Capture the cell that displays the provided text and extract its [X, Y] central coordinate. 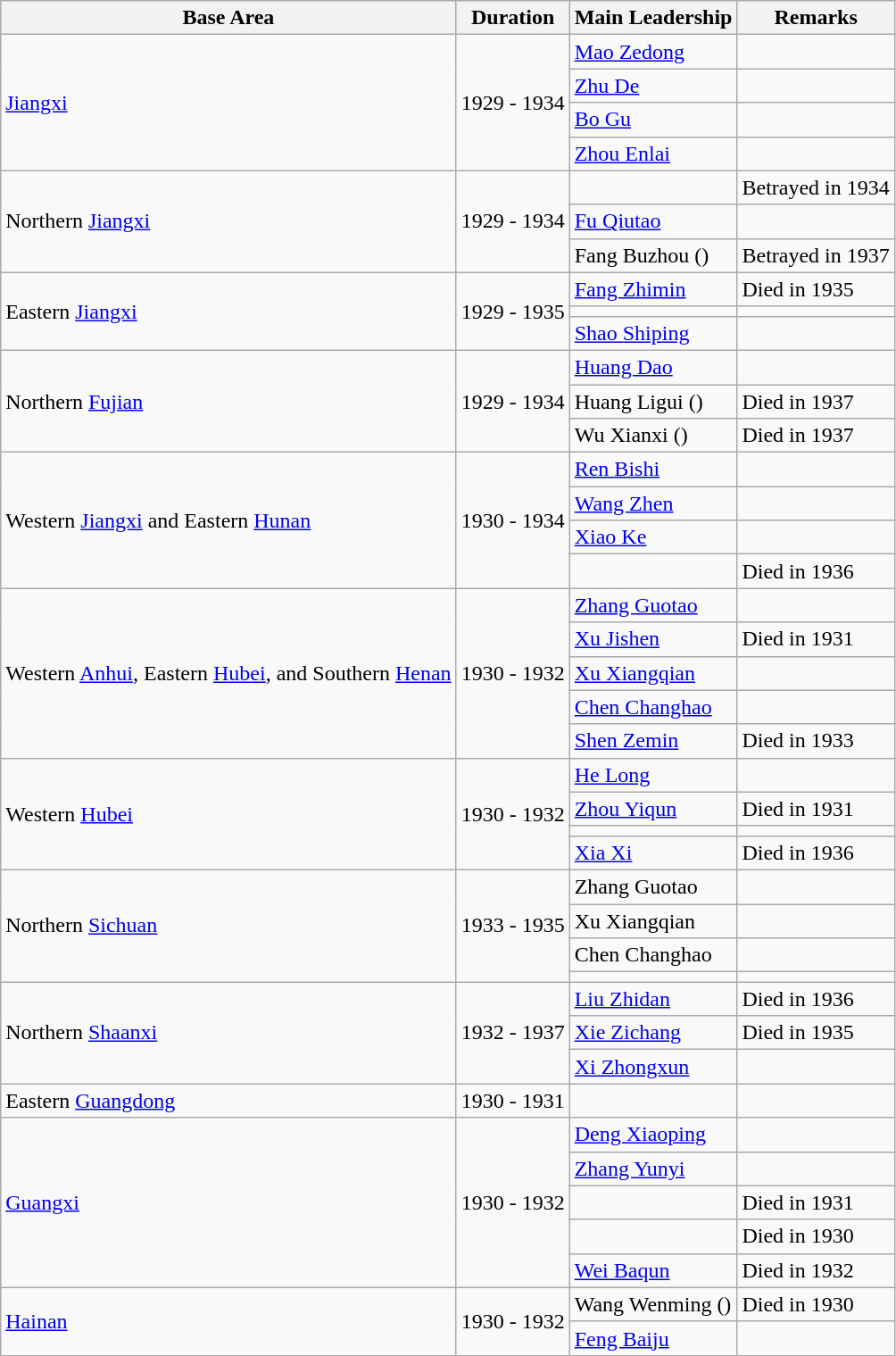
Northern Fujian [228, 401]
Remarks [816, 18]
Died in 1932 [816, 1270]
Liu Zhidan [653, 999]
Guangxi [228, 1202]
Huang Ligui () [653, 401]
Wang Wenming () [653, 1304]
Northern Jiangxi [228, 221]
Bo Gu [653, 120]
Wu Xianxi () [653, 436]
1933 - 1935 [512, 925]
Xie Zichang [653, 1033]
He Long [653, 775]
1932 - 1937 [512, 1033]
Base Area [228, 18]
Shao Shiping [653, 333]
Fang Zhimin [653, 289]
Western Anhui, Eastern Hubei, and Southern Henan [228, 673]
Xiao Ke [653, 537]
Wei Baqun [653, 1270]
Wang Zhen [653, 503]
Hainan [228, 1321]
Jiangxi [228, 103]
Deng Xiaoping [653, 1135]
Betrayed in 1937 [816, 255]
Western Jiangxi and Eastern Hunan [228, 520]
1929 - 1935 [512, 311]
1930 - 1931 [512, 1101]
Northern Shaanxi [228, 1033]
Northern Sichuan [228, 925]
Mao Zedong [653, 52]
Western Hubei [228, 814]
Betrayed in 1934 [816, 187]
Feng Baiju [653, 1338]
1930 - 1934 [512, 520]
Shen Zemin [653, 741]
Main Leadership [653, 18]
Ren Bishi [653, 470]
Huang Dao [653, 367]
Eastern Guangdong [228, 1101]
Died in 1933 [816, 741]
Fang Buzhou () [653, 255]
Zhu De [653, 86]
Zhou Yiqun [653, 809]
Eastern Jiangxi [228, 311]
Xi Zhongxun [653, 1067]
Xu Jishen [653, 639]
Zhou Enlai [653, 154]
Duration [512, 18]
Xia Xi [653, 853]
Zhang Yunyi [653, 1169]
Fu Qiutao [653, 221]
